Capture the cell that displays the provided text and extract its [x, y] central coordinate. 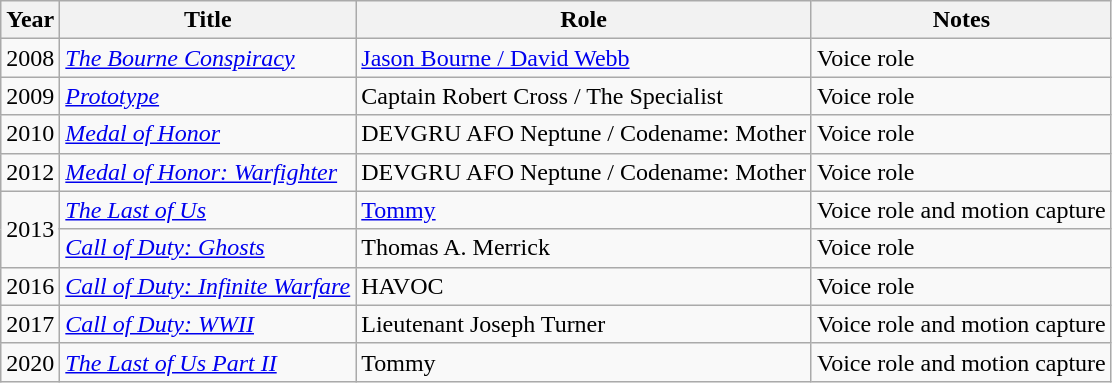
Medal of Honor: Warfighter [208, 172]
Year [30, 20]
2013 [30, 229]
Prototype [208, 96]
2008 [30, 58]
Medal of Honor [208, 134]
Call of Duty: Infinite Warfare [208, 286]
2017 [30, 324]
Notes [961, 20]
2016 [30, 286]
HAVOC [584, 286]
Thomas A. Merrick [584, 248]
2020 [30, 362]
Lieutenant Joseph Turner [584, 324]
Title [208, 20]
Jason Bourne / David Webb [584, 58]
2010 [30, 134]
Call of Duty: Ghosts [208, 248]
2012 [30, 172]
The Last of Us [208, 210]
The Last of Us Part II [208, 362]
The Bourne Conspiracy [208, 58]
Role [584, 20]
2009 [30, 96]
Call of Duty: WWII [208, 324]
Captain Robert Cross / The Specialist [584, 96]
